Determine the (x, y) coordinate at the center of the cell enclosing the given text.  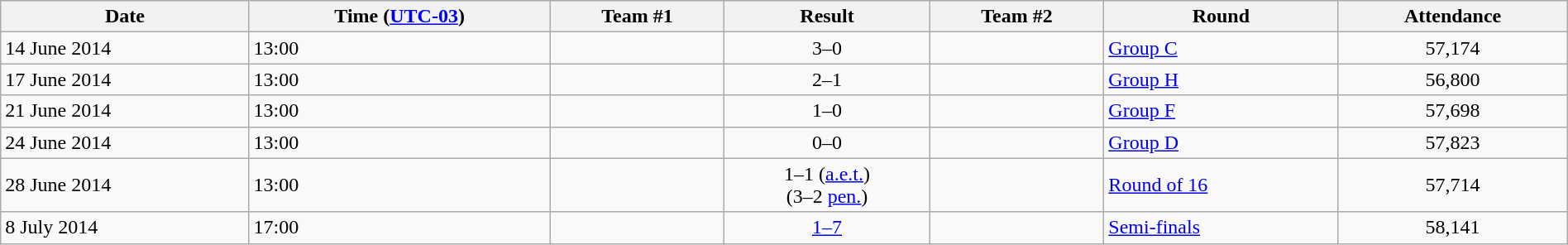
8 July 2014 (125, 228)
Time (UTC-03) (399, 17)
Team #2 (1017, 17)
Round (1221, 17)
Group D (1221, 142)
0–0 (827, 142)
21 June 2014 (125, 111)
Group H (1221, 79)
57,714 (1452, 185)
Date (125, 17)
Round of 16 (1221, 185)
Attendance (1452, 17)
17 June 2014 (125, 79)
17:00 (399, 228)
Group F (1221, 111)
1–1 (a.e.t.) (3–2 pen.) (827, 185)
57,698 (1452, 111)
Semi-finals (1221, 228)
24 June 2014 (125, 142)
2–1 (827, 79)
Team #1 (637, 17)
1–0 (827, 111)
1–7 (827, 228)
28 June 2014 (125, 185)
Result (827, 17)
57,823 (1452, 142)
14 June 2014 (125, 48)
Group C (1221, 48)
56,800 (1452, 79)
57,174 (1452, 48)
3–0 (827, 48)
58,141 (1452, 228)
